Return [x, y] of the center of cell containing provided text 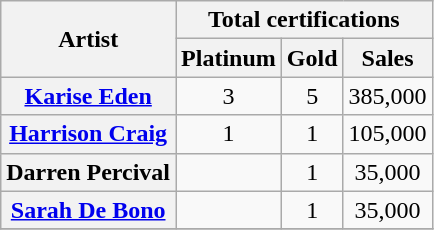
5 [312, 96]
Artist [88, 39]
Gold [312, 58]
105,000 [388, 134]
Karise Eden [88, 96]
Darren Percival [88, 172]
Sarah De Bono [88, 210]
Sales [388, 58]
Harrison Craig [88, 134]
Platinum [229, 58]
Total certifications [304, 20]
385,000 [388, 96]
3 [229, 96]
